Determine the (x, y) coordinate at the center of the cell enclosing the given text.  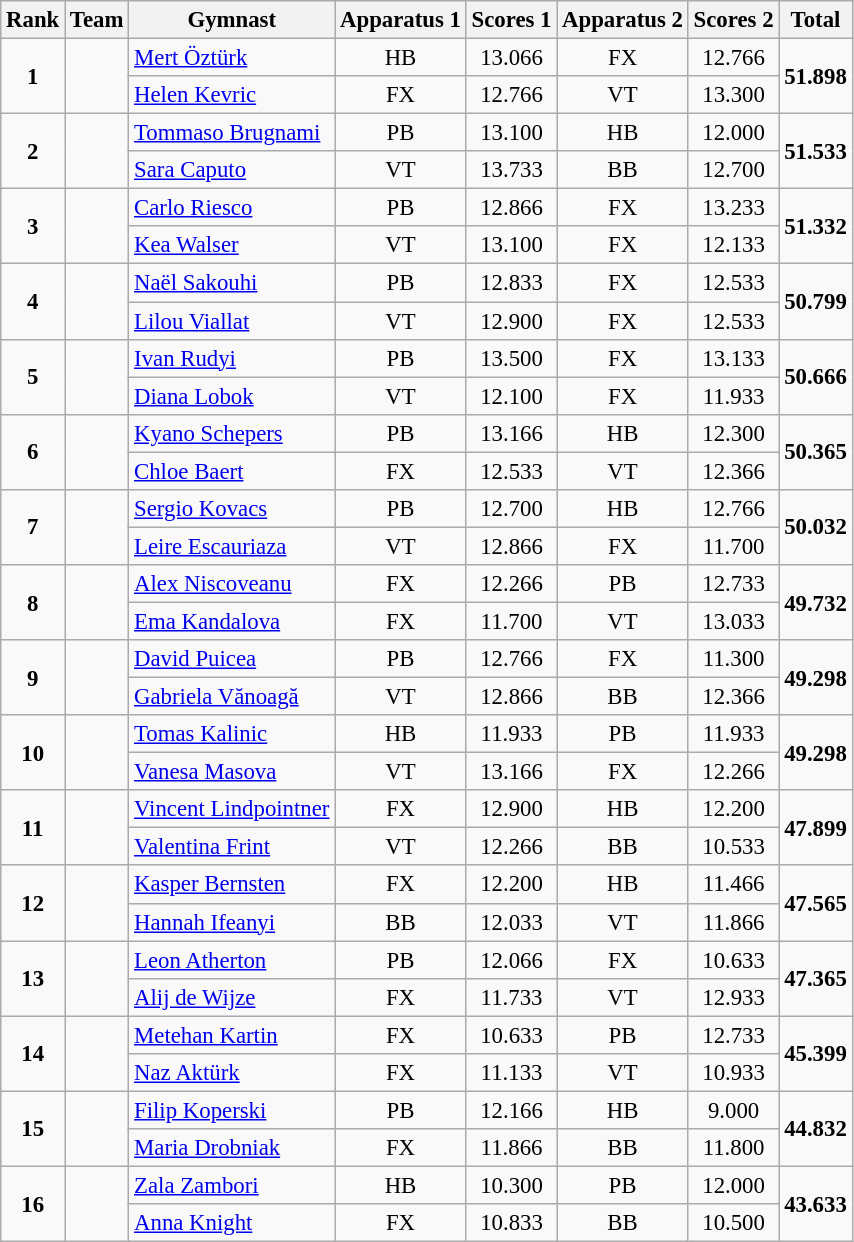
12.033 (512, 922)
13 (33, 978)
Tommaso Brugnami (232, 133)
Total (816, 20)
Ivan Rudyi (232, 358)
10.833 (512, 1223)
Vincent Lindpointner (232, 809)
Scores 1 (512, 20)
Naz Aktürk (232, 1073)
50.365 (816, 452)
Valentina Frint (232, 847)
Helen Kevric (232, 95)
11.300 (734, 659)
Team (97, 20)
12.166 (512, 1110)
Alij de Wijze (232, 997)
51.533 (816, 152)
Rank (33, 20)
12.933 (734, 997)
Leon Atherton (232, 960)
Maria Drobniak (232, 1148)
Sara Caputo (232, 170)
Carlo Riesco (232, 208)
11.133 (512, 1073)
50.666 (816, 376)
Mert Öztürk (232, 58)
51.332 (816, 226)
13.500 (512, 358)
Metehan Kartin (232, 1035)
5 (33, 376)
50.032 (816, 528)
Gabriela Vănoagă (232, 697)
2 (33, 152)
Scores 2 (734, 20)
Diana Lobok (232, 396)
Ema Kandalova (232, 621)
Chloe Baert (232, 471)
14 (33, 1054)
47.565 (816, 904)
10.933 (734, 1073)
12.133 (734, 245)
13.066 (512, 58)
44.832 (816, 1128)
16 (33, 1204)
7 (33, 528)
10 (33, 752)
4 (33, 302)
47.365 (816, 978)
Sergio Kovacs (232, 509)
9 (33, 678)
11.800 (734, 1148)
50.799 (816, 302)
Alex Niscoveanu (232, 584)
13.033 (734, 621)
13.733 (512, 170)
3 (33, 226)
12 (33, 904)
49.732 (816, 602)
8 (33, 602)
Vanesa Masova (232, 772)
47.899 (816, 828)
12.100 (512, 396)
10.533 (734, 847)
10.300 (512, 1185)
13.300 (734, 95)
Gymnast (232, 20)
Apparatus 2 (623, 20)
Kasper Bernsten (232, 885)
6 (33, 452)
Lilou Viallat (232, 321)
51.898 (816, 76)
11 (33, 828)
11.733 (512, 997)
1 (33, 76)
Leire Escauriaza (232, 546)
10.500 (734, 1223)
Anna Knight (232, 1223)
12.066 (512, 960)
Kea Walser (232, 245)
Apparatus 1 (401, 20)
Naël Sakouhi (232, 283)
Hannah Ifeanyi (232, 922)
David Puicea (232, 659)
9.000 (734, 1110)
12.300 (734, 433)
43.633 (816, 1204)
45.399 (816, 1054)
13.133 (734, 358)
Zala Zambori (232, 1185)
Tomas Kalinic (232, 734)
Kyano Schepers (232, 433)
13.233 (734, 208)
11.466 (734, 885)
15 (33, 1128)
Filip Koperski (232, 1110)
12.833 (512, 283)
